Identify which cell holds the provided text, then report its (x, y) central coordinate. 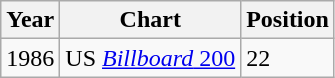
US Billboard 200 (150, 58)
22 (288, 58)
Position (288, 20)
Chart (150, 20)
1986 (30, 58)
Year (30, 20)
